Capture the cell that displays the provided text and extract its (X, Y) central coordinate. 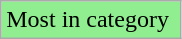
Most in category (91, 20)
